Capture the cell that displays the provided text and extract its (x, y) central coordinate. 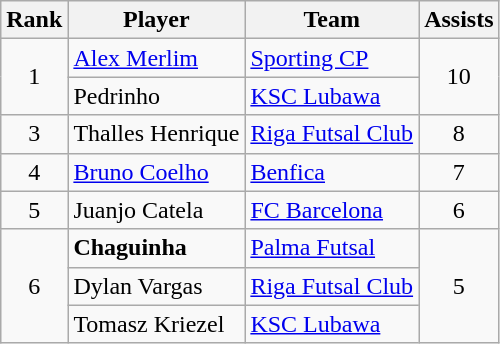
Tomasz Kriezel (156, 324)
Chaguinha (156, 248)
Pedrinho (156, 96)
8 (459, 134)
Sporting CP (332, 58)
4 (34, 172)
Assists (459, 20)
Palma Futsal (332, 248)
FC Barcelona (332, 210)
Alex Merlim (156, 58)
Player (156, 20)
Rank (34, 20)
10 (459, 77)
3 (34, 134)
Juanjo Catela (156, 210)
7 (459, 172)
Team (332, 20)
Benfica (332, 172)
Bruno Coelho (156, 172)
1 (34, 77)
Dylan Vargas (156, 286)
Thalles Henrique (156, 134)
